Output the (x, y) coordinate of the center of the cell containing the given text.  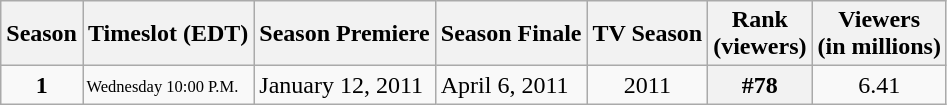
Timeslot (EDT) (168, 34)
Season Premiere (344, 34)
April 6, 2011 (511, 85)
1 (42, 85)
Viewers(in millions) (879, 34)
Wednesday 10:00 P.M. (168, 85)
Season (42, 34)
6.41 (879, 85)
Season Finale (511, 34)
TV Season (648, 34)
2011 (648, 85)
January 12, 2011 (344, 85)
Rank(viewers) (760, 34)
#78 (760, 85)
